Capture the cell that displays the provided text and extract its (x, y) central coordinate. 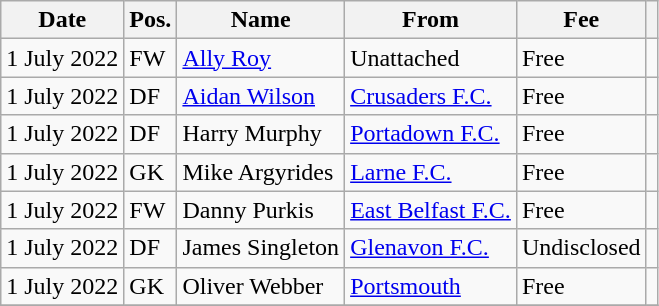
Larne F.C. (431, 172)
James Singleton (261, 248)
Unattached (431, 58)
Mike Argyrides (261, 172)
Date (62, 20)
Glenavon F.C. (431, 248)
Danny Purkis (261, 210)
Name (261, 20)
Pos. (150, 20)
Portadown F.C. (431, 134)
East Belfast F.C. (431, 210)
Oliver Webber (261, 286)
Crusaders F.C. (431, 96)
From (431, 20)
Aidan Wilson (261, 96)
Undisclosed (581, 248)
Ally Roy (261, 58)
Harry Murphy (261, 134)
Fee (581, 20)
Portsmouth (431, 286)
